Determine the (x, y) coordinate at the center of the cell enclosing the given text.  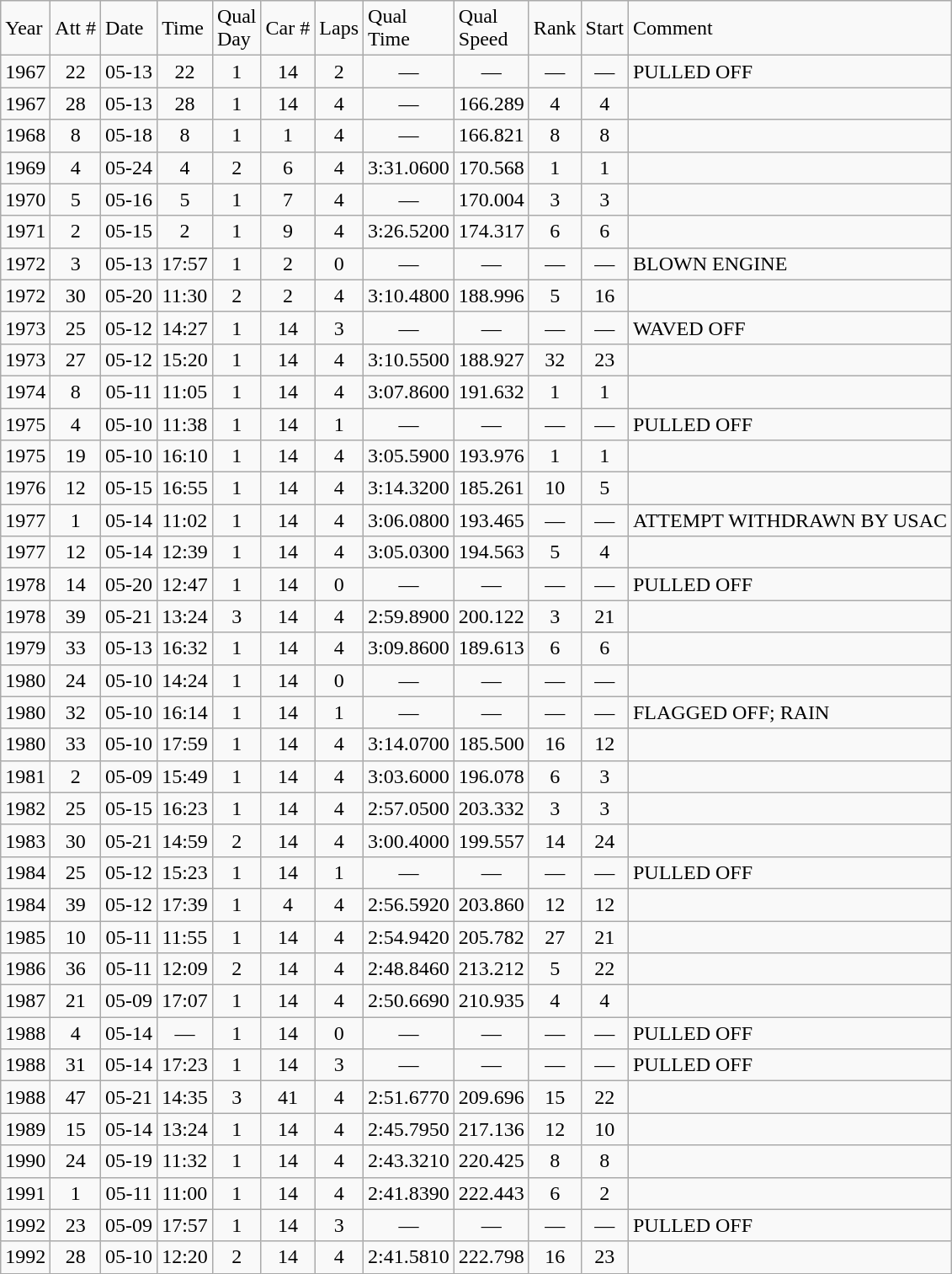
15:23 (185, 872)
3:14.3200 (409, 488)
2:48.8460 (409, 969)
1990 (25, 1161)
1985 (25, 937)
1986 (25, 969)
BLOWN ENGINE (790, 264)
17:23 (185, 1065)
1981 (25, 776)
17:07 (185, 1001)
210.935 (492, 1001)
1983 (25, 840)
1968 (25, 136)
FLAGGED OFF; RAIN (790, 712)
16:10 (185, 456)
3:07.8600 (409, 392)
16:23 (185, 808)
185.500 (492, 744)
14:27 (185, 328)
11:30 (185, 296)
17:59 (185, 744)
12:09 (185, 969)
47 (76, 1097)
14:24 (185, 680)
2:43.3210 (409, 1161)
Time (185, 29)
203.332 (492, 808)
05-16 (130, 200)
222.798 (492, 1257)
16:32 (185, 648)
3:05.5900 (409, 456)
Rank (555, 29)
31 (76, 1065)
213.212 (492, 969)
1970 (25, 200)
11:32 (185, 1161)
191.632 (492, 392)
36 (76, 969)
41 (288, 1097)
12:39 (185, 552)
ATTEMPT WITHDRAWN BY USAC (790, 520)
Laps (339, 29)
2:54.9420 (409, 937)
1991 (25, 1193)
05-19 (130, 1161)
16:14 (185, 712)
166.821 (492, 136)
3:14.0700 (409, 744)
209.696 (492, 1097)
1982 (25, 808)
7 (288, 200)
QualTime (409, 29)
2:45.7950 (409, 1129)
11:05 (185, 392)
2:41.5810 (409, 1257)
QualSpeed (492, 29)
15:20 (185, 360)
203.860 (492, 904)
3:31.0600 (409, 168)
9 (288, 232)
16:55 (185, 488)
174.317 (492, 232)
14:59 (185, 840)
3:26.5200 (409, 232)
3:09.8600 (409, 648)
222.443 (492, 1193)
170.568 (492, 168)
11:00 (185, 1193)
2:56.5920 (409, 904)
QualDay (237, 29)
Car # (288, 29)
1989 (25, 1129)
19 (76, 456)
3:05.0300 (409, 552)
2:59.8900 (409, 616)
220.425 (492, 1161)
217.136 (492, 1129)
185.261 (492, 488)
Att # (76, 29)
3:10.5500 (409, 360)
199.557 (492, 840)
12:20 (185, 1257)
12:47 (185, 584)
Start (604, 29)
193.976 (492, 456)
1979 (25, 648)
1974 (25, 392)
11:02 (185, 520)
05-18 (130, 136)
Comment (790, 29)
17:39 (185, 904)
1976 (25, 488)
Date (130, 29)
11:55 (185, 937)
205.782 (492, 937)
188.996 (492, 296)
166.289 (492, 104)
11:38 (185, 424)
05-24 (130, 168)
200.122 (492, 616)
1969 (25, 168)
14:35 (185, 1097)
WAVED OFF (790, 328)
3:06.0800 (409, 520)
193.465 (492, 520)
194.563 (492, 552)
3:00.4000 (409, 840)
15:49 (185, 776)
189.613 (492, 648)
2:41.8390 (409, 1193)
Year (25, 29)
3:10.4800 (409, 296)
2:50.6690 (409, 1001)
188.927 (492, 360)
3:03.6000 (409, 776)
170.004 (492, 200)
1971 (25, 232)
196.078 (492, 776)
2:51.6770 (409, 1097)
2:57.0500 (409, 808)
1987 (25, 1001)
